Pinpoint the cell where the given text exists, returning its (X, Y) midpoint coordinate. 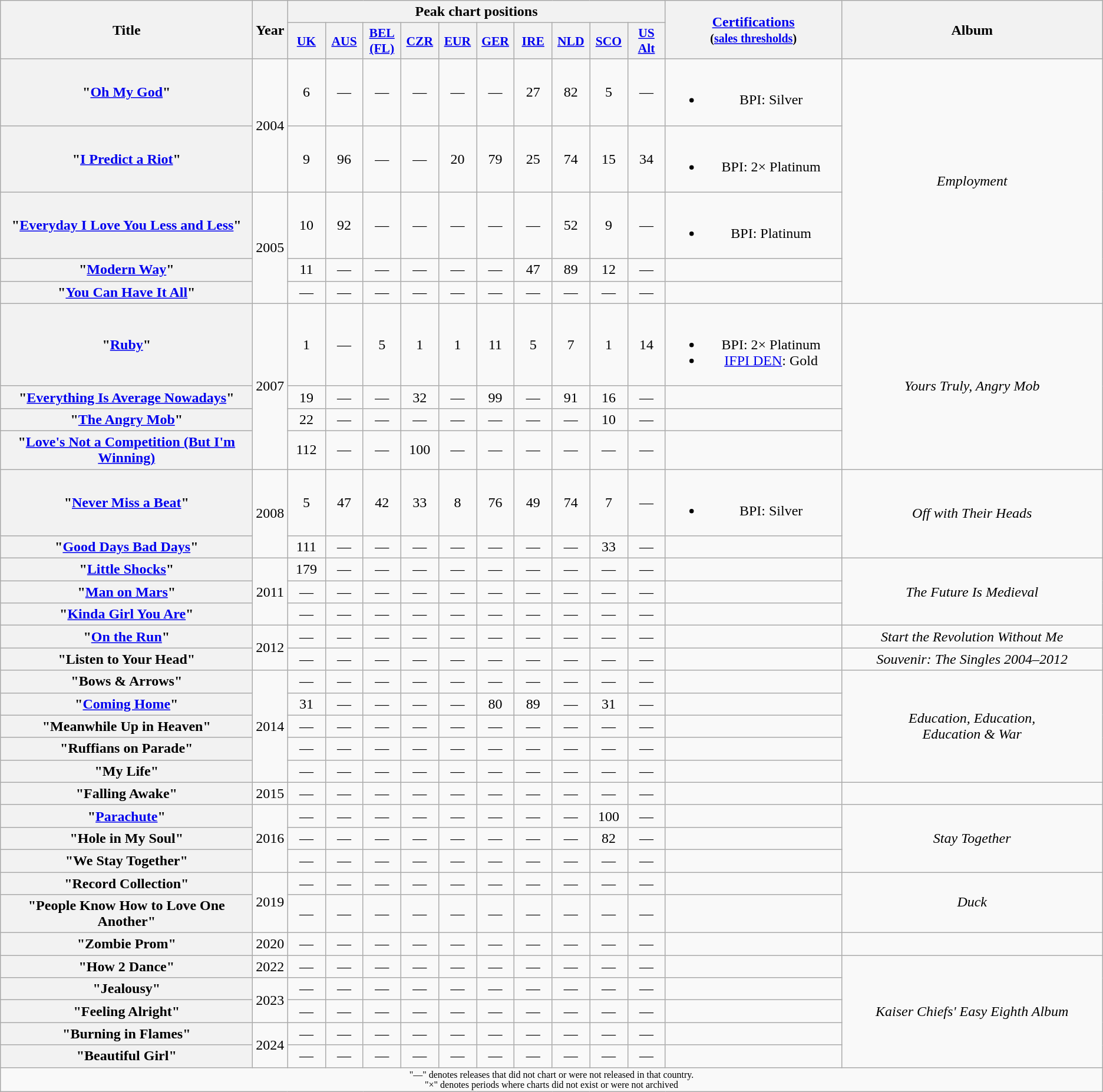
UK (306, 41)
Start the Revolution Without Me (972, 637)
Peak chart positions (476, 12)
Title (127, 29)
"Ruffians on Parade" (127, 749)
"Never Miss a Beat" (127, 502)
112 (306, 450)
Off with Their Heads (972, 514)
"Love's Not a Competition (But I'm Winning) (127, 450)
34 (646, 159)
42 (382, 502)
"Coming Home" (127, 704)
"I Predict a Riot" (127, 159)
49 (533, 502)
Certifications(sales thresholds) (753, 29)
Souvenir: The Singles 2004–2012 (972, 659)
BPI: 2× PlatinumIFPI DEN: Gold (753, 345)
15 (609, 159)
27 (533, 92)
"—" denotes releases that did not chart or were not released in that country."×" denotes periods where charts did not exist or were not archived (551, 1079)
USAlt (646, 41)
"The Angry Mob" (127, 419)
96 (344, 159)
111 (306, 547)
"Zombie Prom" (127, 944)
"How 2 Dance" (127, 967)
"Burning in Flames" (127, 1034)
"Jealousy" (127, 989)
Kaiser Chiefs' Easy Eighth Album (972, 1011)
"Good Days Bad Days" (127, 547)
2008 (270, 514)
Stay Together (972, 838)
Duck (972, 902)
179 (306, 570)
The Future Is Medieval (972, 592)
Employment (972, 181)
"Falling Awake" (127, 793)
2005 (270, 247)
IRE (533, 41)
"Everyday I Love You Less and Less" (127, 225)
Education, Education,Education & War (972, 726)
"Feeling Alright" (127, 1011)
"Parachute" (127, 816)
14 (646, 345)
"Hole in My Soul" (127, 838)
"Listen to Your Head" (127, 659)
91 (571, 397)
2011 (270, 592)
52 (571, 225)
2012 (270, 648)
25 (533, 159)
CZR (420, 41)
"Bows & Arrows" (127, 681)
16 (609, 397)
2004 (270, 125)
"Record Collection" (127, 883)
80 (495, 704)
"Everything Is Average Nowadays" (127, 397)
AUS (344, 41)
19 (306, 397)
Year (270, 29)
8 (457, 502)
20 (457, 159)
99 (495, 397)
"Man on Mars" (127, 592)
"Beautiful Girl" (127, 1056)
BEL(FL) (382, 41)
"Kinda Girl You Are" (127, 614)
2015 (270, 793)
"Meanwhile Up in Heaven" (127, 726)
"Ruby" (127, 345)
EUR (457, 41)
2016 (270, 838)
"You Can Have It All" (127, 292)
"Modern Way" (127, 270)
"Little Shocks" (127, 570)
12 (609, 270)
"We Stay Together" (127, 861)
2014 (270, 726)
76 (495, 502)
2019 (270, 902)
"People Know How to Love One Another" (127, 914)
2024 (270, 1045)
2020 (270, 944)
"On the Run" (127, 637)
"My Life" (127, 771)
6 (306, 92)
2022 (270, 967)
79 (495, 159)
32 (420, 397)
BPI: 2× Platinum (753, 159)
Yours Truly, Angry Mob (972, 386)
NLD (571, 41)
2007 (270, 386)
SCO (609, 41)
"Oh My God" (127, 92)
BPI: Platinum (753, 225)
92 (344, 225)
GER (495, 41)
2023 (270, 1000)
Album (972, 29)
22 (306, 419)
